Pinpoint the cell where the given text exists, returning its (X, Y) midpoint coordinate. 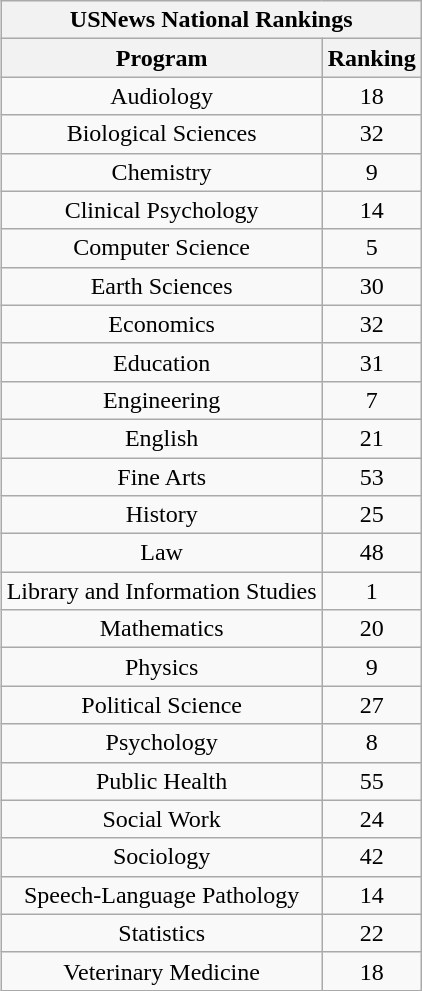
5 (372, 248)
Mathematics (162, 629)
31 (372, 362)
Earth Sciences (162, 286)
24 (372, 819)
22 (372, 933)
1 (372, 591)
Program (162, 58)
Computer Science (162, 248)
Clinical Psychology (162, 210)
55 (372, 781)
Physics (162, 667)
42 (372, 857)
USNews National Rankings (211, 20)
Chemistry (162, 172)
Library and Information Studies (162, 591)
48 (372, 553)
30 (372, 286)
Education (162, 362)
Biological Sciences (162, 134)
Law (162, 553)
Engineering (162, 400)
Psychology (162, 743)
27 (372, 705)
Social Work (162, 819)
Speech-Language Pathology (162, 895)
Public Health (162, 781)
Statistics (162, 933)
Economics (162, 324)
Sociology (162, 857)
History (162, 515)
English (162, 438)
Ranking (372, 58)
Audiology (162, 96)
21 (372, 438)
25 (372, 515)
Fine Arts (162, 477)
Political Science (162, 705)
Veterinary Medicine (162, 971)
20 (372, 629)
8 (372, 743)
53 (372, 477)
7 (372, 400)
